Scan for the cell matching the given text and deliver its [X, Y] coordinate at center. 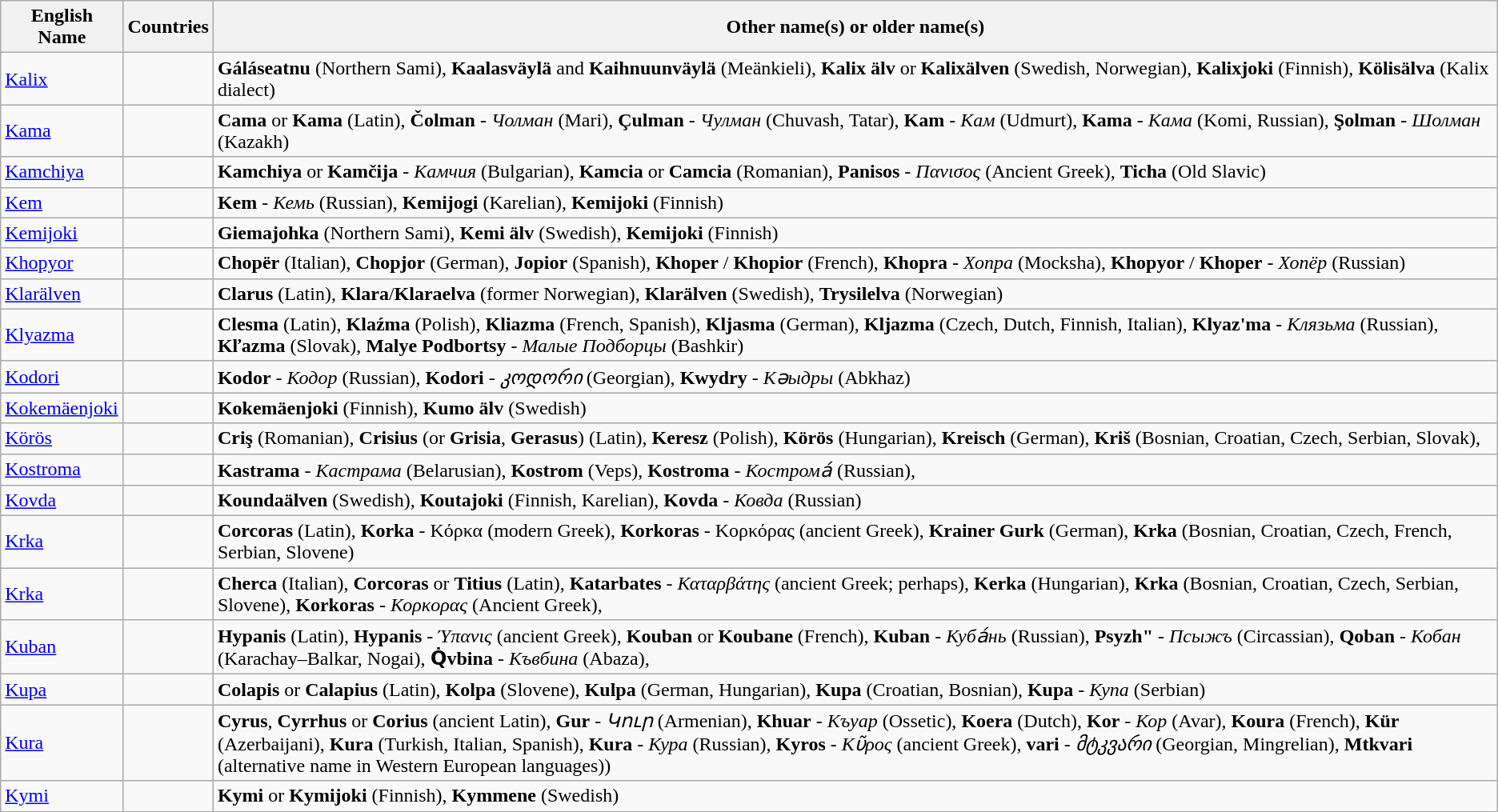
Kura [62, 742]
Kodor - Кодор (Russian), Kodori - კოდორი (Georgian), Kwydry - Кәыдры (Abkhaz) [855, 377]
English Name [62, 27]
Giemajohka (Northern Sami), Kemi älv (Swedish), Kemijoki (Finnish) [855, 233]
Kymi [62, 796]
Chopër (Italian), Chopjor (German), Jopior (Spanish), Khoper / Khopior (French), Khopra - Хопра (Mocksha), Khopyor / Khoper - Хопёр (Russian) [855, 263]
Kalix [62, 78]
Kuban [62, 647]
Koundaälven (Swedish), Koutajoki (Finnish, Karelian), Kovda - Ковда (Russian) [855, 501]
Clarus (Latin), Klara/Klaraelva (former Norwegian), Klarälven (Swedish), Trysilelva (Norwegian) [855, 294]
Kamchiya [62, 172]
Kymi or Kymijoki (Finnish), Kymmene (Swedish) [855, 796]
Kem - Кемь (Russian), Kemijogi (Karelian), Kemijoki (Finnish) [855, 202]
Kupa [62, 690]
Kastrama - Кастрама (Belarusian), Kostrom (Veps), Kostroma - Кострома́ (Russian), [855, 470]
Kokemäenjoki [62, 408]
Other name(s) or older name(s) [855, 27]
Kodori [62, 377]
Klyazma [62, 334]
Kem [62, 202]
Körös [62, 438]
Kostroma [62, 470]
Klarälven [62, 294]
Kemijoki [62, 233]
Countries [168, 27]
Kama [62, 131]
Colapis or Calapius (Latin), Kolpa (Slovene), Kulpa (German, Hungarian), Kupa (Croatian, Bosnian), Kupa - Купа (Serbian) [855, 690]
Khopyor [62, 263]
Kovda [62, 501]
Kamchiya or Kamčija - Камчия (Bulgarian), Kamcia or Camcia (Romanian), Panisos - Πανισος (Ancient Greek), Ticha (Old Slavic) [855, 172]
Kokemäenjoki (Finnish), Kumo älv (Swedish) [855, 408]
